From the cell containing the given text, extract its center point as [X, Y] coordinate. 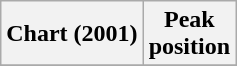
Chart (2001) [72, 34]
Peakposition [189, 34]
